Search for the cell housing the specified text and yield its [X, Y] center coordinate. 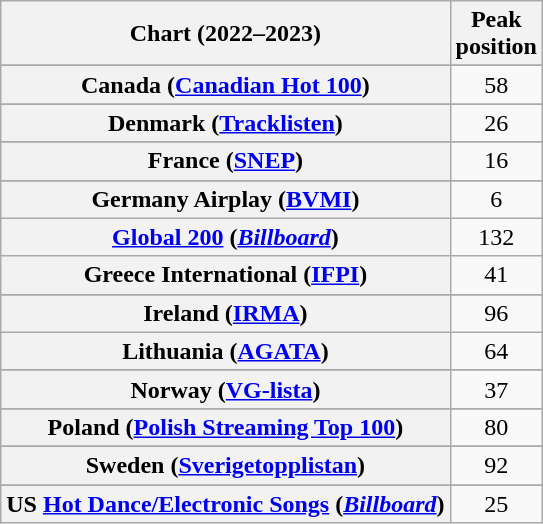
Canada (Canadian Hot 100) [226, 85]
58 [496, 85]
132 [496, 237]
92 [496, 465]
26 [496, 123]
6 [496, 199]
Sweden (Sverigetopplistan) [226, 465]
Greece International (IFPI) [226, 275]
25 [496, 503]
Ireland (IRMA) [226, 313]
Peakposition [496, 34]
37 [496, 389]
Norway (VG-lista) [226, 389]
Global 200 (Billboard) [226, 237]
96 [496, 313]
Poland (Polish Streaming Top 100) [226, 427]
Chart (2022–2023) [226, 34]
France (SNEP) [226, 161]
80 [496, 427]
Lithuania (AGATA) [226, 351]
Denmark (Tracklisten) [226, 123]
Germany Airplay (BVMI) [226, 199]
41 [496, 275]
US Hot Dance/Electronic Songs (Billboard) [226, 503]
64 [496, 351]
16 [496, 161]
